Output the (X, Y) coordinate of the center of the cell containing the given text.  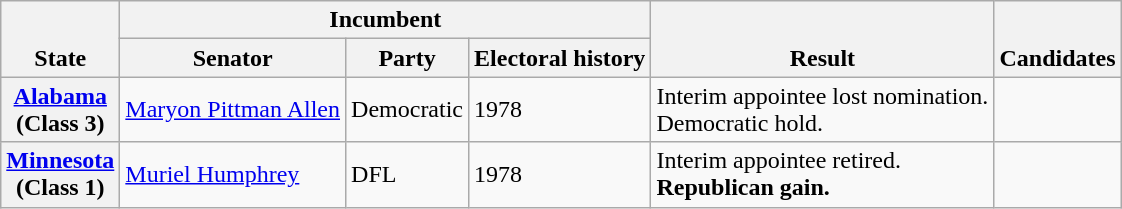
Democratic (408, 110)
Minnesota(Class 1) (60, 174)
Result (822, 39)
Interim appointee lost nomination.Democratic hold. (822, 110)
DFL (408, 174)
Candidates (1058, 39)
Maryon Pittman Allen (233, 110)
Muriel Humphrey (233, 174)
Incumbent (386, 20)
Alabama(Class 3) (60, 110)
State (60, 39)
Senator (233, 58)
Interim appointee retired.Republican gain. (822, 174)
Party (408, 58)
Electoral history (560, 58)
